Detect which cell encompasses the target text, then output its [X, Y] center coordinate. 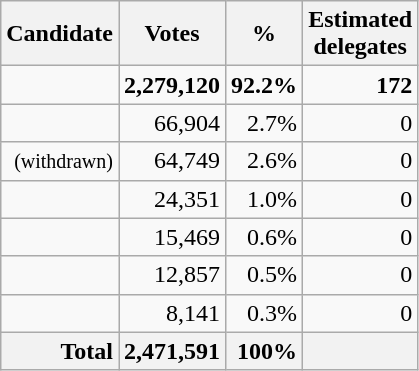
Estimateddelegates [360, 34]
15,469 [172, 237]
92.2% [264, 85]
64,749 [172, 161]
66,904 [172, 123]
172 [360, 85]
0.6% [264, 237]
12,857 [172, 275]
24,351 [172, 199]
2,279,120 [172, 85]
% [264, 34]
Votes [172, 34]
2.6% [264, 161]
0.5% [264, 275]
1.0% [264, 199]
2.7% [264, 123]
100% [264, 351]
0.3% [264, 313]
(withdrawn) [60, 161]
8,141 [172, 313]
Candidate [60, 34]
2,471,591 [172, 351]
Total [60, 351]
